Detect which cell encompasses the target text, then output its [x, y] center coordinate. 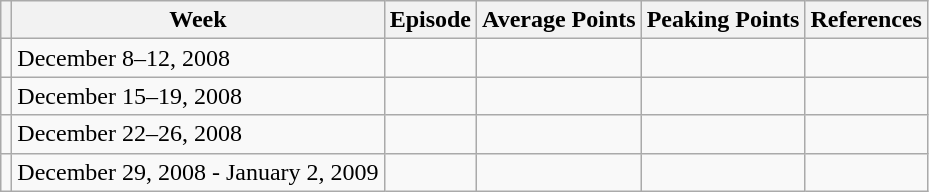
Average Points [560, 20]
December 22–26, 2008 [198, 134]
December 8–12, 2008 [198, 58]
References [866, 20]
December 15–19, 2008 [198, 96]
Episode [430, 20]
Week [198, 20]
Peaking Points [723, 20]
December 29, 2008 - January 2, 2009 [198, 172]
